Scan for the cell matching the given text and deliver its [X, Y] coordinate at center. 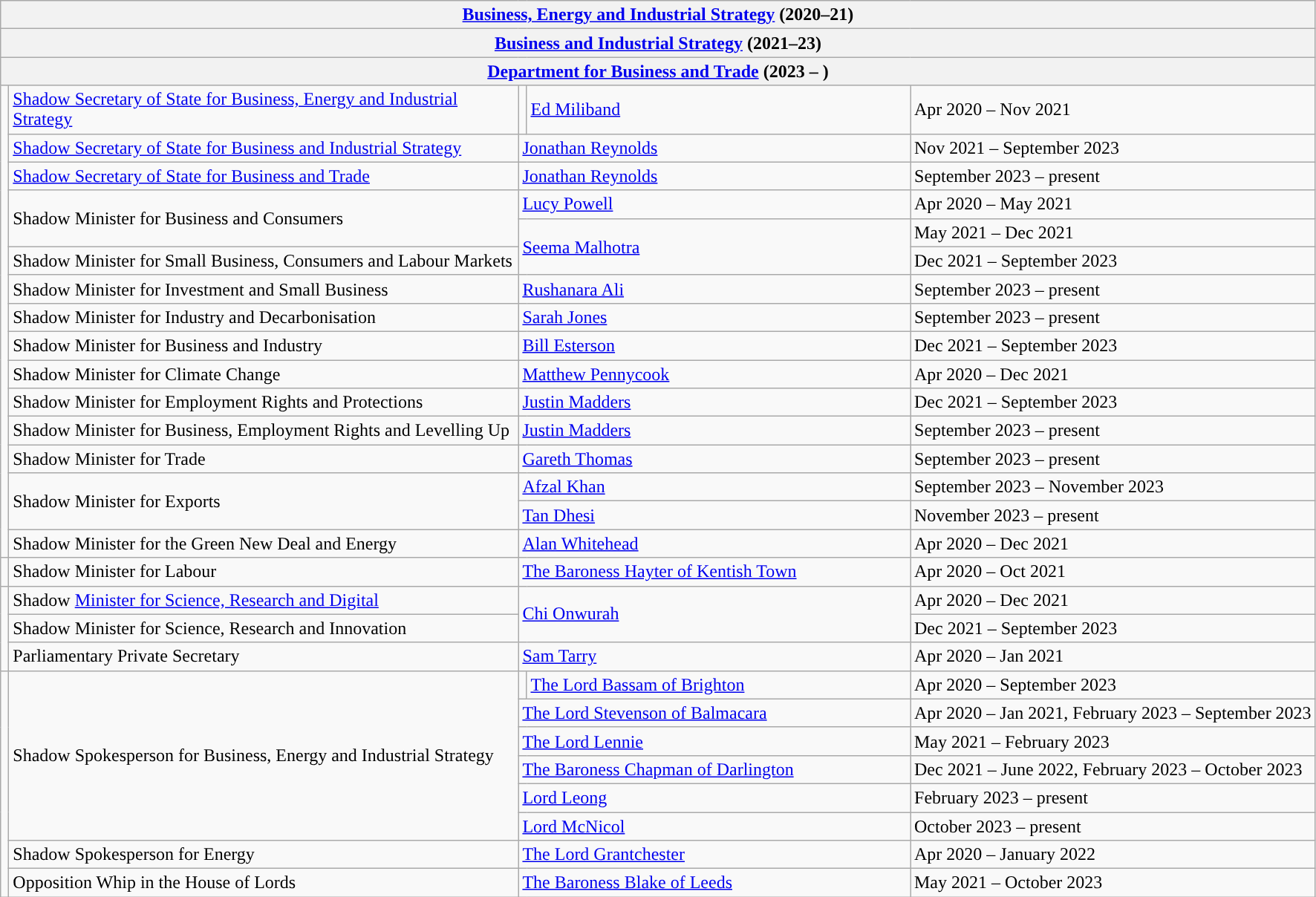
November 2023 – present [1113, 515]
Department for Business and Trade (2023 – ) [658, 71]
Lord Leong [714, 797]
Lord McNicol [714, 826]
Opposition Whip in the House of Lords [264, 883]
Business, Energy and Industrial Strategy (2020–21) [658, 15]
Gareth Thomas [714, 459]
Shadow Secretary of State for Business and Trade [264, 176]
Shadow Minister for Employment Rights and Protections [264, 402]
The Lord Lennie [714, 741]
Shadow Minister for Business and Industry [264, 345]
The Lord Bassam of Brighton [719, 685]
Shadow Minister for Business, Employment Rights and Levelling Up [264, 431]
Parliamentary Private Secretary [264, 656]
September 2023 – November 2023 [1113, 487]
Shadow Secretary of State for Business and Industrial Strategy [264, 148]
Shadow Minister for Climate Change [264, 374]
Afzal Khan [714, 487]
Tan Dhesi [714, 515]
Chi Onwurah [714, 614]
May 2021 – October 2023 [1113, 883]
The Baroness Blake of Leeds [714, 883]
Shadow Minister for Labour [264, 572]
Ed Miliband [719, 110]
The Baroness Hayter of Kentish Town [714, 572]
Shadow Minister for Science, Research and Innovation [264, 628]
Matthew Pennycook [714, 374]
Seema Malhotra [714, 247]
Rushanara Ali [714, 289]
Apr 2020 – Jan 2021 [1113, 656]
Shadow Minister for Trade [264, 459]
Shadow Spokesperson for Energy [264, 855]
Shadow Minister for Industry and Decarbonisation [264, 317]
Shadow Secretary of State for Business, Energy and Industrial Strategy [264, 110]
May 2021 – February 2023 [1113, 741]
Apr 2020 – Jan 2021, February 2023 – September 2023 [1113, 713]
Shadow Minister for Business and Consumers [264, 218]
Shadow Minister for Science, Research and Digital [264, 600]
Apr 2020 – Oct 2021 [1113, 572]
Bill Esterson [714, 345]
Apr 2020 – January 2022 [1113, 855]
Shadow Minister for Small Business, Consumers and Labour Markets [264, 261]
The Lord Grantchester [714, 855]
Apr 2020 – September 2023 [1113, 685]
Shadow Minister for the Green New Deal and Energy [264, 544]
Lucy Powell [714, 204]
Apr 2020 – Nov 2021 [1113, 110]
Shadow Spokesperson for Business, Energy and Industrial Strategy [264, 755]
February 2023 – present [1113, 797]
Shadow Minister for Exports [264, 501]
Dec 2021 – June 2022, February 2023 – October 2023 [1113, 769]
Business and Industrial Strategy (2021–23) [658, 43]
Apr 2020 – May 2021 [1113, 204]
Shadow Minister for Investment and Small Business [264, 289]
Alan Whitehead [714, 544]
May 2021 – Dec 2021 [1113, 232]
Sam Tarry [714, 656]
The Baroness Chapman of Darlington [714, 769]
October 2023 – present [1113, 826]
Sarah Jones [714, 317]
Nov 2021 – September 2023 [1113, 148]
The Lord Stevenson of Balmacara [714, 713]
